Detect which cell encompasses the target text, then output its [x, y] center coordinate. 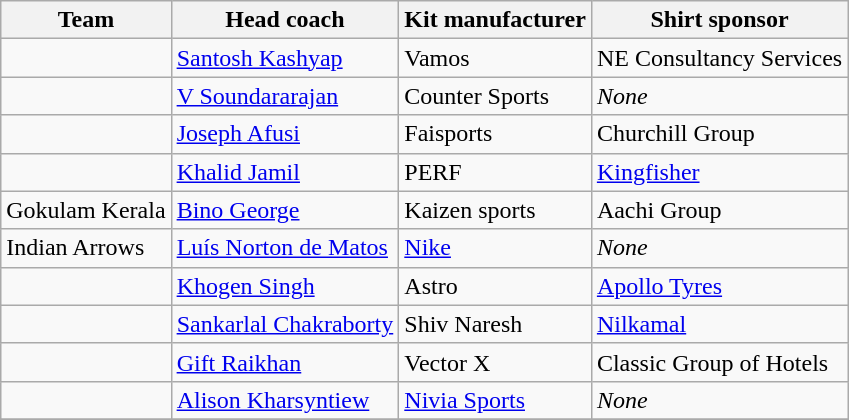
Vamos [496, 58]
Indian Arrows [86, 248]
Gokulam Kerala [86, 210]
Faisports [496, 134]
Luís Norton de Matos [285, 248]
Vector X [496, 362]
Gift Raikhan [285, 362]
Joseph Afusi [285, 134]
Nivia Sports [496, 400]
Kit manufacturer [496, 20]
Classic Group of Hotels [719, 362]
Santosh Kashyap [285, 58]
PERF [496, 172]
Astro [496, 286]
Shirt sponsor [719, 20]
Sankarlal Chakraborty [285, 324]
Nilkamal [719, 324]
Nike [496, 248]
Kaizen sports [496, 210]
Churchill Group [719, 134]
Shiv Naresh [496, 324]
Aachi Group [719, 210]
Apollo Tyres [719, 286]
V Soundararajan [285, 96]
Alison Kharsyntiew [285, 400]
Head coach [285, 20]
Bino George [285, 210]
Kingfisher [719, 172]
NE Consultancy Services [719, 58]
Counter Sports [496, 96]
Team [86, 20]
Khalid Jamil [285, 172]
Khogen Singh [285, 286]
